Detect which cell encompasses the target text, then output its [x, y] center coordinate. 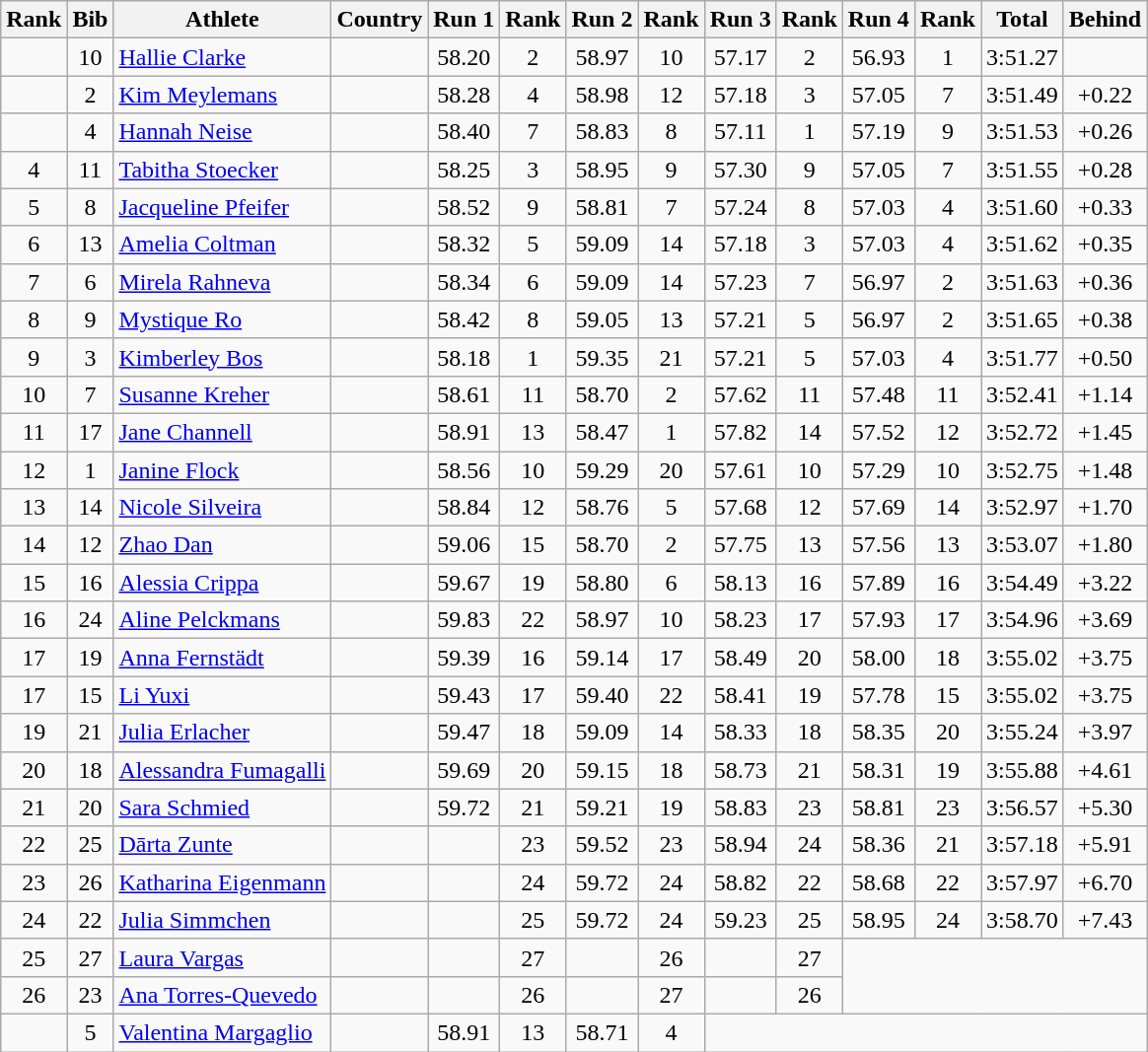
+7.43 [1105, 920]
+1.70 [1105, 508]
+5.30 [1105, 807]
58.68 [878, 882]
59.21 [602, 807]
+1.14 [1105, 394]
Julia Simmchen [223, 920]
+3.22 [1105, 583]
57.89 [878, 583]
58.34 [464, 282]
3:54.49 [1022, 583]
3:51.65 [1022, 319]
56.93 [878, 57]
3:58.70 [1022, 920]
Ana Torres-Quevedo [223, 995]
58.82 [740, 882]
58.76 [602, 508]
+3.69 [1105, 620]
58.20 [464, 57]
3:51.53 [1022, 132]
+5.91 [1105, 845]
3:51.63 [1022, 282]
57.75 [740, 545]
3:52.72 [1022, 432]
58.32 [464, 245]
57.17 [740, 57]
59.83 [464, 620]
59.40 [602, 695]
Jane Channell [223, 432]
58.94 [740, 845]
+0.33 [1105, 207]
Amelia Coltman [223, 245]
Kim Meylemans [223, 95]
57.24 [740, 207]
59.47 [464, 733]
Hallie Clarke [223, 57]
Anna Fernstädt [223, 658]
58.80 [602, 583]
Hannah Neise [223, 132]
57.68 [740, 508]
58.84 [464, 508]
+0.35 [1105, 245]
3:57.97 [1022, 882]
59.29 [602, 470]
Alessia Crippa [223, 583]
58.33 [740, 733]
59.05 [602, 319]
58.42 [464, 319]
3:57.18 [1022, 845]
3:51.27 [1022, 57]
Run 2 [602, 20]
57.82 [740, 432]
Country [380, 20]
59.06 [464, 545]
+1.80 [1105, 545]
+0.36 [1105, 282]
58.52 [464, 207]
Nicole Silveira [223, 508]
3:51.62 [1022, 245]
57.48 [878, 394]
3:53.07 [1022, 545]
+1.45 [1105, 432]
+4.61 [1105, 770]
59.35 [602, 357]
57.78 [878, 695]
3:51.55 [1022, 170]
3:54.96 [1022, 620]
Run 4 [878, 20]
58.35 [878, 733]
Behind [1105, 20]
Athlete [223, 20]
3:51.49 [1022, 95]
59.14 [602, 658]
Mystique Ro [223, 319]
57.62 [740, 394]
Bib [91, 20]
57.19 [878, 132]
Sara Schmied [223, 807]
58.36 [878, 845]
59.69 [464, 770]
58.28 [464, 95]
58.31 [878, 770]
3:56.57 [1022, 807]
58.49 [740, 658]
59.52 [602, 845]
Li Yuxi [223, 695]
Valentina Margaglio [223, 1032]
3:55.24 [1022, 733]
58.23 [740, 620]
58.40 [464, 132]
+0.38 [1105, 319]
3:52.75 [1022, 470]
59.43 [464, 695]
Kimberley Bos [223, 357]
Alessandra Fumagalli [223, 770]
3:51.60 [1022, 207]
57.52 [878, 432]
57.23 [740, 282]
58.73 [740, 770]
3:51.77 [1022, 357]
+0.22 [1105, 95]
3:52.97 [1022, 508]
59.67 [464, 583]
Total [1022, 20]
+0.26 [1105, 132]
58.98 [602, 95]
57.11 [740, 132]
Susanne Kreher [223, 394]
58.00 [878, 658]
57.56 [878, 545]
57.29 [878, 470]
3:52.41 [1022, 394]
58.71 [602, 1032]
59.15 [602, 770]
Run 3 [740, 20]
Tabitha Stoecker [223, 170]
58.25 [464, 170]
Zhao Dan [223, 545]
Mirela Rahneva [223, 282]
+1.48 [1105, 470]
3:55.88 [1022, 770]
+0.50 [1105, 357]
58.56 [464, 470]
+6.70 [1105, 882]
58.61 [464, 394]
Dārta Zunte [223, 845]
Janine Flock [223, 470]
58.47 [602, 432]
57.61 [740, 470]
59.23 [740, 920]
Julia Erlacher [223, 733]
57.93 [878, 620]
58.18 [464, 357]
Laura Vargas [223, 957]
57.69 [878, 508]
Run 1 [464, 20]
57.30 [740, 170]
+3.97 [1105, 733]
59.39 [464, 658]
58.13 [740, 583]
Aline Pelckmans [223, 620]
58.41 [740, 695]
Katharina Eigenmann [223, 882]
Jacqueline Pfeifer [223, 207]
+0.28 [1105, 170]
